Return the [x, y] coordinate for the center point of the cell that contains the specified text.  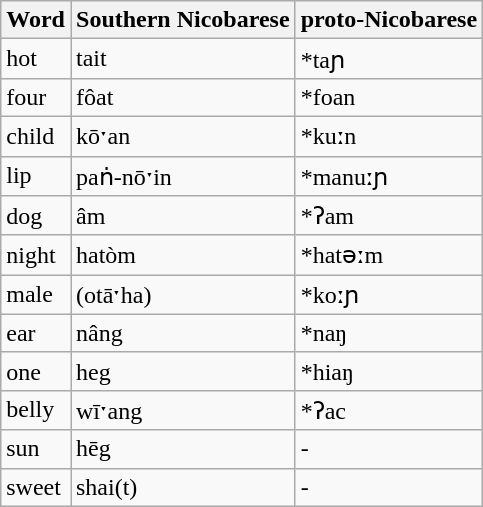
âm [182, 216]
dog [36, 216]
belly [36, 410]
one [36, 371]
proto-Nicobarese [388, 20]
ear [36, 333]
male [36, 295]
Word [36, 20]
*hiaŋ [388, 371]
paṅ-nōˑin [182, 176]
wīˑang [182, 410]
four [36, 97]
hot [36, 59]
sweet [36, 487]
*manuːɲ [388, 176]
(otāˑha) [182, 295]
*ʔac [388, 410]
nâng [182, 333]
lip [36, 176]
hatòm [182, 255]
night [36, 255]
child [36, 136]
*ʔam [388, 216]
Southern Nicobarese [182, 20]
*foan [388, 97]
*kuːn [388, 136]
*hatəːm [388, 255]
*koːɲ [388, 295]
heg [182, 371]
tait [182, 59]
shai(t) [182, 487]
fôat [182, 97]
*naŋ [388, 333]
hēg [182, 449]
*taɲ [388, 59]
kōˑan [182, 136]
sun [36, 449]
